From the cell containing the given text, extract its center point as [x, y] coordinate. 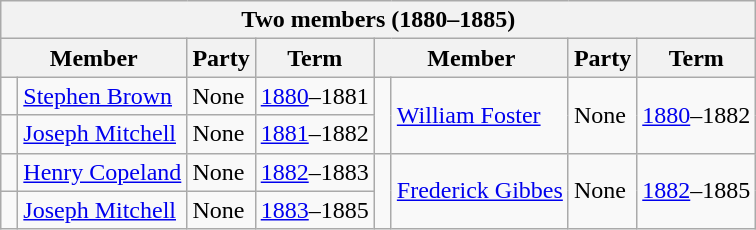
Stephen Brown [102, 96]
Two members (1880–1885) [378, 20]
1882–1885 [696, 191]
Frederick Gibbes [480, 191]
William Foster [480, 115]
1882–1883 [314, 172]
1881–1882 [314, 134]
1880–1881 [314, 96]
1880–1882 [696, 115]
1883–1885 [314, 210]
Henry Copeland [102, 172]
